Find where the given text appears and provide that cell's center as [x, y] coordinate. 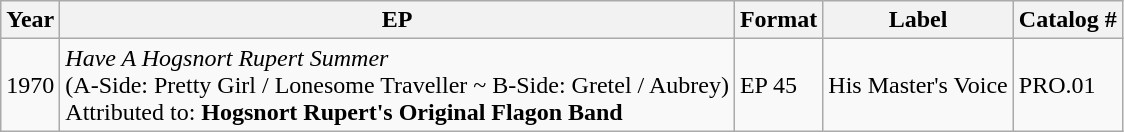
PRO.01 [1068, 85]
Format [778, 20]
EP 45 [778, 85]
Label [918, 20]
Catalog # [1068, 20]
His Master's Voice [918, 85]
Year [30, 20]
EP [398, 20]
1970 [30, 85]
